Return (x, y) of the center of cell containing provided text 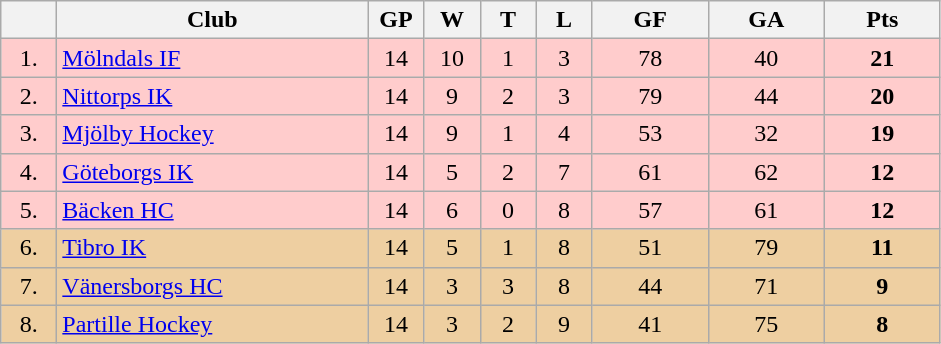
71 (766, 286)
8. (29, 324)
51 (650, 248)
10 (452, 58)
32 (766, 134)
40 (766, 58)
62 (766, 172)
Mjölby Hockey (212, 134)
3. (29, 134)
GP (396, 20)
Pts (882, 20)
T (508, 20)
6. (29, 248)
21 (882, 58)
Mölndals IF (212, 58)
Nittorps IK (212, 96)
78 (650, 58)
Vänersborgs HC (212, 286)
41 (650, 324)
Bäcken HC (212, 210)
L (564, 20)
W (452, 20)
57 (650, 210)
Göteborgs IK (212, 172)
5. (29, 210)
2. (29, 96)
Tibro IK (212, 248)
7. (29, 286)
GF (650, 20)
7 (564, 172)
6 (452, 210)
Partille Hockey (212, 324)
GA (766, 20)
4. (29, 172)
1. (29, 58)
19 (882, 134)
75 (766, 324)
0 (508, 210)
11 (882, 248)
53 (650, 134)
20 (882, 96)
4 (564, 134)
Club (212, 20)
